For the text-containing cell, return its midpoint in [x, y] coordinate format. 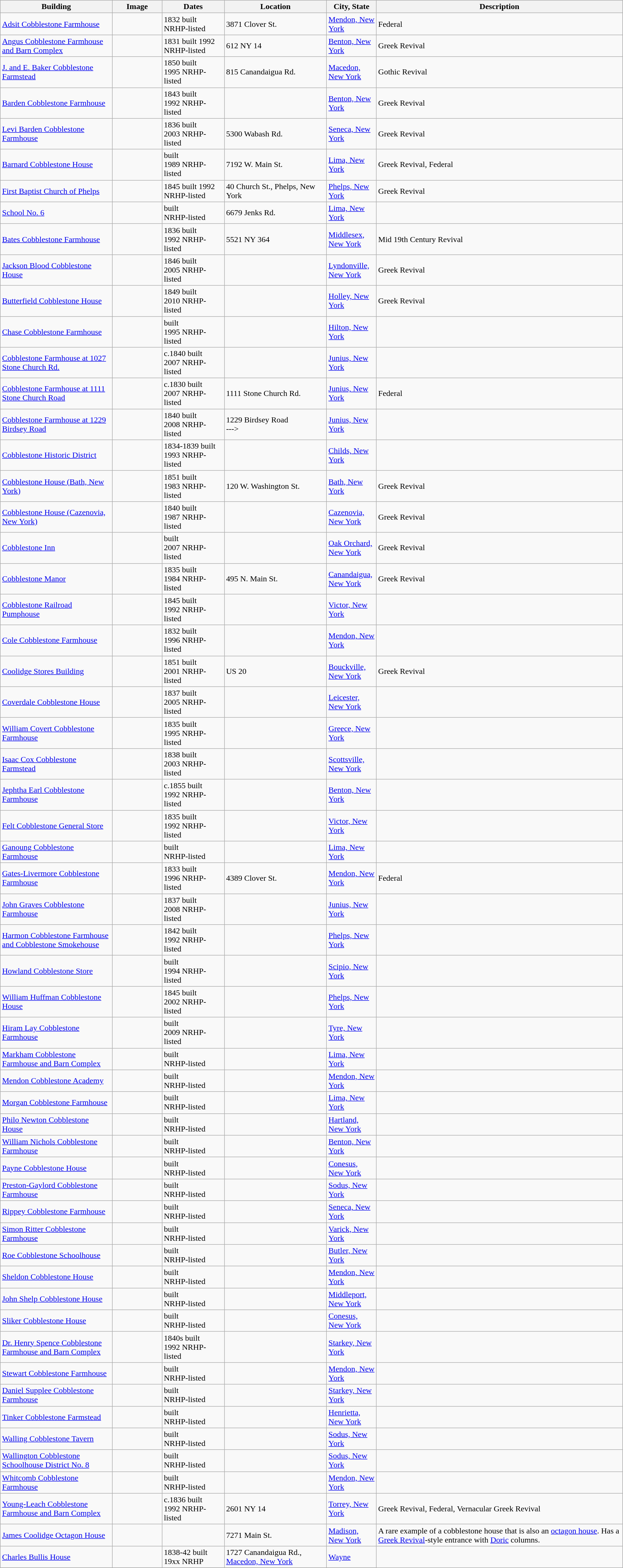
1845 built2002 NRHP-listed [193, 1002]
2601 NY 14 [275, 1509]
Walling Cobblestone Tavern [56, 1439]
Greece, New York [352, 733]
First Baptist Church of Phelps [56, 191]
Coverdale Cobblestone House [56, 702]
Cobblestone House (Bath, New York) [56, 486]
Rippey Cobblestone Farmhouse [56, 1212]
School No. 6 [56, 213]
Mendon Cobblestone Academy [56, 1081]
J. and E. Baker Cobblestone Farmstead [56, 72]
Building [56, 7]
Holley, New York [352, 301]
Levi Barden Cobblestone Farmhouse [56, 134]
Cazenovia, New York [352, 517]
Chase Cobblestone Farmhouse [56, 332]
Cobblestone Farmhouse at 1229 Birdsey Road [56, 424]
Bates Cobblestone Farmhouse [56, 239]
built2009 NRHP-listed [193, 1033]
Coolidge Stores Building [56, 671]
c.1840 built2007 NRHP-listed [193, 363]
495 N. Main St. [275, 579]
Charles Bullis House [56, 1557]
1834-1839 built1993 NRHP-listed [193, 455]
Description [499, 7]
3871 Clover St. [275, 24]
Middlesex, New York [352, 239]
Markham Cobblestone Farmhouse and Barn Complex [56, 1059]
Macedon, New York [352, 72]
Torrey, New York [352, 1509]
Adsit Cobblestone Farmhouse [56, 24]
Harmon Cobblestone Farmhouse and Cobblestone Smokehouse [56, 940]
Cobblestone Inn [56, 548]
Stewart Cobblestone Farmhouse [56, 1373]
Canandaigua, New York [352, 579]
John Graves Cobblestone Farmhouse [56, 909]
1838 built2003 NRHP-listed [193, 764]
1831 built 1992 NRHP-listed [193, 46]
4389 Clover St. [275, 878]
612 NY 14 [275, 46]
Tyre, New York [352, 1033]
1851 built2001 NRHP-listed [193, 671]
1840 built1987 NRHP-listed [193, 517]
Greek Revival, Federal, Vernacular Greek Revival [499, 1509]
Dr. Henry Spence Cobblestone Farmhouse and Barn Complex [56, 1347]
1832 built1996 NRHP-listed [193, 640]
built1994 NRHP-listed [193, 971]
c.1855 built1992 NRHP-listed [193, 795]
5300 Wabash Rd. [275, 134]
1840s built1992 NRHP-listed [193, 1347]
Sheldon Cobblestone House [56, 1277]
Gates-Livermore Cobblestone Farmhouse [56, 878]
1840 built2008 NRHP-listed [193, 424]
7271 Main St. [275, 1535]
Whitcomb Cobblestone Farmhouse [56, 1483]
Cobblestone Manor [56, 579]
1835 built1984 NRHP-listed [193, 579]
Wayne [352, 1557]
1849 built2010 NRHP-listed [193, 301]
1835 built1995 NRHP-listed [193, 733]
Varick, New York [352, 1233]
Gothic Revival [499, 72]
Dates [193, 7]
Cobblestone Railroad Pumphouse [56, 609]
Butterfield Cobblestone House [56, 301]
Howland Cobblestone Store [56, 971]
Scipio, New York [352, 971]
Barnard Cobblestone House [56, 165]
1845 built 1992 NRHP-listed [193, 191]
James Coolidge Octagon House [56, 1535]
Simon Ritter Cobblestone Farmhouse [56, 1233]
1833 built1996 NRHP-listed [193, 878]
Location [275, 7]
Payne Cobblestone House [56, 1168]
built2007 NRHP-listed [193, 548]
Philo Newton Cobblestone House [56, 1124]
Young-Leach Cobblestone Farmhouse and Barn Complex [56, 1509]
Hilton, New York [352, 332]
Bouckville, New York [352, 671]
1845 built1992 NRHP-listed [193, 609]
Jackson Blood Cobblestone House [56, 270]
Ganoung Cobblestone Farmhouse [56, 852]
Angus Cobblestone Farmhouse and Barn Complex [56, 46]
6679 Jenks Rd. [275, 213]
Morgan Cobblestone Farmhouse [56, 1102]
Bath, New York [352, 486]
1851 built1983 NRHP-listed [193, 486]
Oak Orchard, New York [352, 548]
1838-42 built19xx NRHP [193, 1557]
City, State [352, 7]
Mid 19th Century Revival [499, 239]
John Shelp Cobblestone House [56, 1299]
1836 built1992 NRHP-listed [193, 239]
US 20 [275, 671]
Leicester, New York [352, 702]
Cobblestone House (Cazenovia, New York) [56, 517]
Felt Cobblestone General Store [56, 825]
Jephtha Earl Cobblestone Farmhouse [56, 795]
120 W. Washington St. [275, 486]
Hartland, New York [352, 1124]
Daniel Supplee Cobblestone Farmhouse [56, 1395]
William Huffman Cobblestone House [56, 1002]
Middleport, New York [352, 1299]
Scottsville, New York [352, 764]
Cobblestone Farmhouse at 1111 Stone Church Road [56, 394]
Greek Revival, Federal [499, 165]
c.1830 built2007 NRHP-listed [193, 394]
Isaac Cox Cobblestone Farmstead [56, 764]
Cole Cobblestone Farmhouse [56, 640]
1843 built1992 NRHP-listed [193, 103]
Cobblestone Historic District [56, 455]
7192 W. Main St. [275, 165]
1111 Stone Church Rd. [275, 394]
built1995 NRHP-listed [193, 332]
built1989 NRHP-listed [193, 165]
1835 built1992 NRHP-listed [193, 825]
40 Church St., Phelps, New York [275, 191]
Cobblestone Farmhouse at 1027 Stone Church Rd. [56, 363]
1846 built2005 NRHP-listed [193, 270]
Butler, New York [352, 1255]
Childs, New York [352, 455]
Madison, New York [352, 1535]
Barden Cobblestone Farmhouse [56, 103]
William Nichols Cobblestone Farmhouse [56, 1146]
1850 built1995 NRHP-listed [193, 72]
Roe Cobblestone Schoolhouse [56, 1255]
1836 built2003 NRHP-listed [193, 134]
5521 NY 364 [275, 239]
Henrietta, New York [352, 1417]
c.1836 built1992 NRHP-listed [193, 1509]
Image [137, 7]
William Covert Cobblestone Farmhouse [56, 733]
Tinker Cobblestone Farmstead [56, 1417]
1727 Canandaigua Rd., Macedon, New York [275, 1557]
1229 Birdsey Road---> [275, 424]
1842 built1992 NRHP-listed [193, 940]
A rare example of a cobblestone house that is also an octagon house. Has a Greek Revival-style entrance with Doric columns. [499, 1535]
Wallington Cobblestone Schoolhouse District No. 8 [56, 1460]
Lyndonville, New York [352, 270]
1837 built2008 NRHP-listed [193, 909]
815 Canandaigua Rd. [275, 72]
1837 built2005 NRHP-listed [193, 702]
Sliker Cobblestone House [56, 1321]
Hiram Lay Cobblestone Farmhouse [56, 1033]
1832 built NRHP-listed [193, 24]
Preston-Gaylord Cobblestone Farmhouse [56, 1189]
